Determine the (X, Y) coordinate at the center of the cell enclosing the given text.  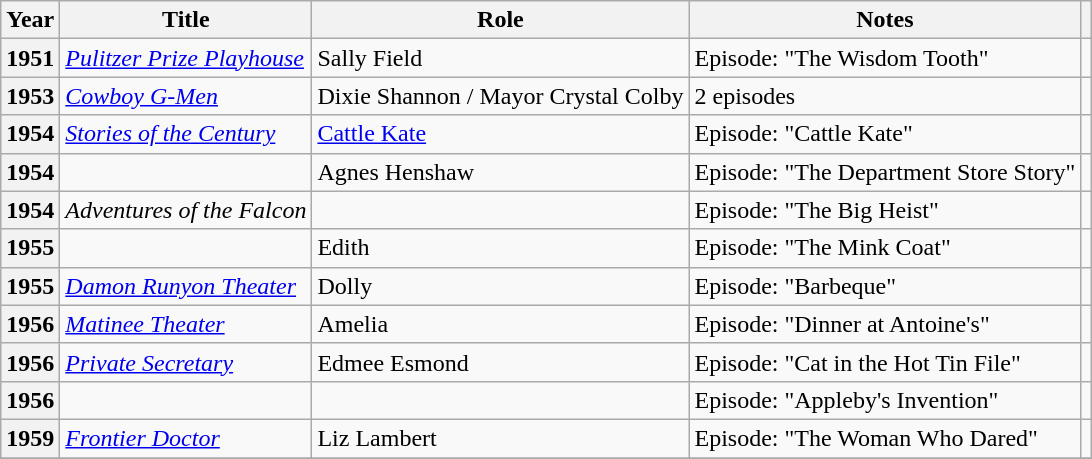
Episode: "The Department Store Story" (885, 172)
Cowboy G-Men (186, 96)
Dolly (500, 286)
Frontier Doctor (186, 438)
Private Secretary (186, 362)
Episode: "The Wisdom Tooth" (885, 58)
Year (30, 20)
Sally Field (500, 58)
Pulitzer Prize Playhouse (186, 58)
Episode: "The Woman Who Dared" (885, 438)
Episode: "Appleby's Invention" (885, 400)
Edith (500, 248)
Episode: "Barbeque" (885, 286)
Episode: "Cattle Kate" (885, 134)
Episode: "The Mink Coat" (885, 248)
Edmee Esmond (500, 362)
2 episodes (885, 96)
Episode: "Cat in the Hot Tin File" (885, 362)
Episode: "The Big Heist" (885, 210)
Adventures of the Falcon (186, 210)
1959 (30, 438)
Matinee Theater (186, 324)
Title (186, 20)
Dixie Shannon / Mayor Crystal Colby (500, 96)
Notes (885, 20)
1953 (30, 96)
Amelia (500, 324)
Stories of the Century (186, 134)
Liz Lambert (500, 438)
1951 (30, 58)
Agnes Henshaw (500, 172)
Cattle Kate (500, 134)
Damon Runyon Theater (186, 286)
Role (500, 20)
Episode: "Dinner at Antoine's" (885, 324)
